Find where the given text appears and provide that cell's center as [X, Y] coordinate. 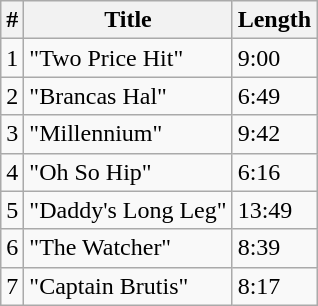
"Oh So Hip" [128, 172]
"Millennium" [128, 134]
4 [12, 172]
2 [12, 96]
"Brancas Hal" [128, 96]
"The Watcher" [128, 248]
13:49 [274, 210]
"Two Price Hit" [128, 58]
8:39 [274, 248]
6:49 [274, 96]
3 [12, 134]
9:00 [274, 58]
8:17 [274, 286]
6:16 [274, 172]
5 [12, 210]
1 [12, 58]
"Daddy's Long Leg" [128, 210]
6 [12, 248]
Title [128, 20]
"Captain Brutis" [128, 286]
Length [274, 20]
7 [12, 286]
9:42 [274, 134]
# [12, 20]
